Locate the cell with the specified text and output its (X, Y) center coordinate. 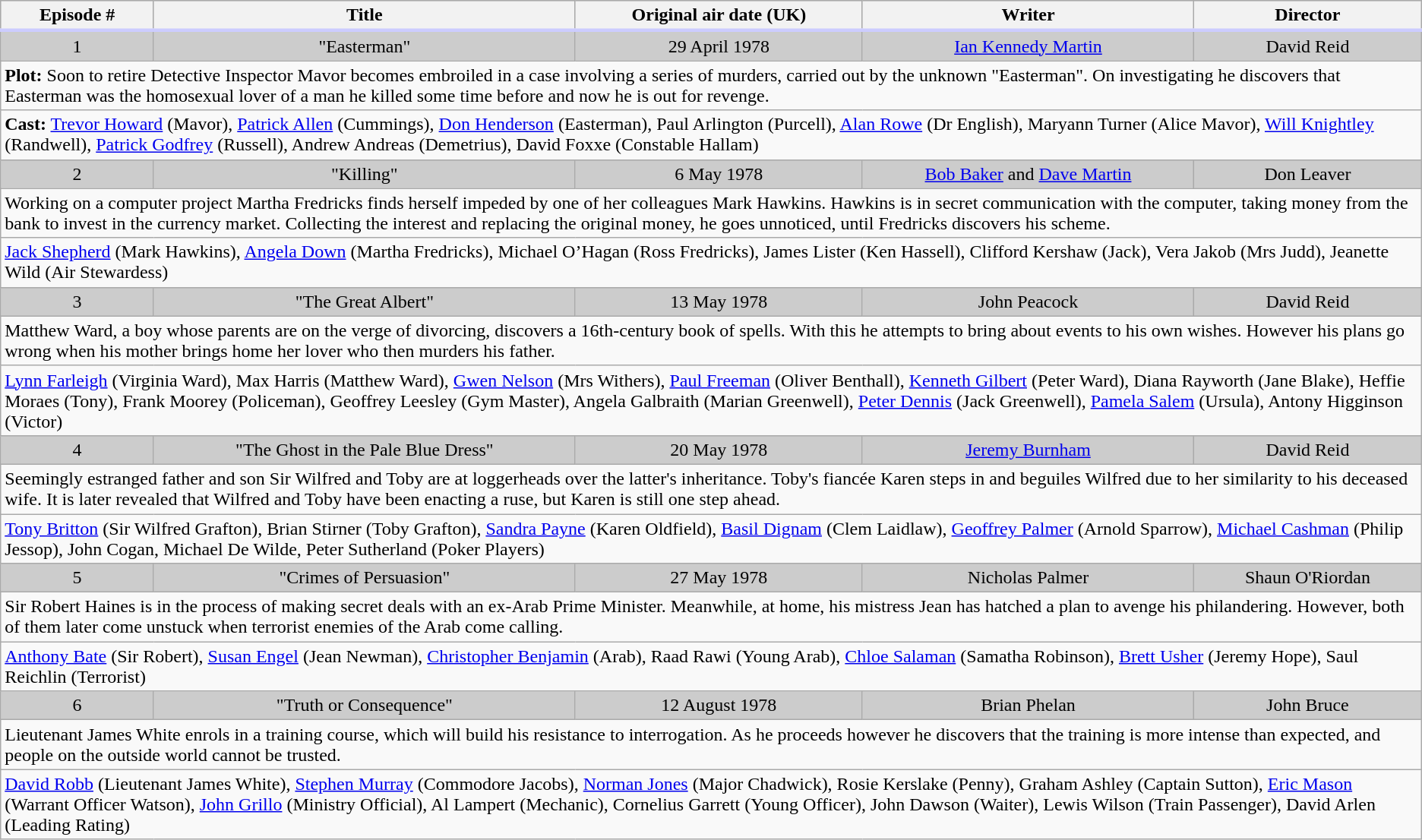
Writer (1028, 16)
6 (77, 706)
6 May 1978 (719, 174)
29 April 1978 (719, 46)
"The Ghost in the Pale Blue Dress" (365, 450)
Ian Kennedy Martin (1028, 46)
Don Leaver (1308, 174)
Episode # (77, 16)
Director (1308, 16)
"Easterman" (365, 46)
27 May 1978 (719, 578)
20 May 1978 (719, 450)
Original air date (UK) (719, 16)
3 (77, 302)
5 (77, 578)
John Peacock (1028, 302)
"Crimes of Persuasion" (365, 578)
Shaun O'Riordan (1308, 578)
Bob Baker and Dave Martin (1028, 174)
"The Great Albert" (365, 302)
"Truth or Consequence" (365, 706)
13 May 1978 (719, 302)
2 (77, 174)
"Killing" (365, 174)
Jeremy Burnham (1028, 450)
John Bruce (1308, 706)
12 August 1978 (719, 706)
Title (365, 16)
Nicholas Palmer (1028, 578)
Brian Phelan (1028, 706)
4 (77, 450)
1 (77, 46)
